Scan for the cell matching the given text and deliver its (X, Y) coordinate at center. 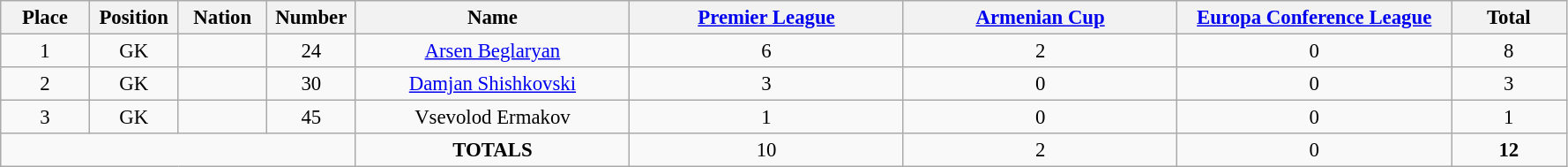
Damjan Shishkovski (492, 84)
TOTALS (492, 150)
Position (134, 18)
6 (767, 51)
Number (312, 18)
24 (312, 51)
Name (492, 18)
Armenian Cup (1041, 18)
Nation (222, 18)
30 (312, 84)
12 (1510, 150)
Premier League (767, 18)
Arsen Beglaryan (492, 51)
Europa Conference League (1314, 18)
8 (1510, 51)
Vsevolod Ermakov (492, 118)
Place (46, 18)
Total (1510, 18)
10 (767, 150)
45 (312, 118)
